From the cell containing the given text, extract its center point as (X, Y) coordinate. 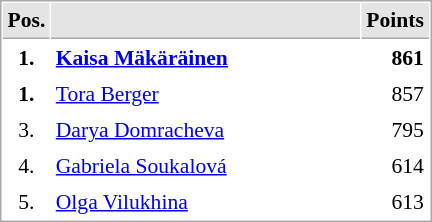
Tora Berger (206, 93)
Pos. (26, 21)
Kaisa Mäkäräinen (206, 57)
Gabriela Soukalová (206, 165)
857 (396, 93)
Olga Vilukhina (206, 201)
5. (26, 201)
861 (396, 57)
Darya Domracheva (206, 129)
613 (396, 201)
Points (396, 21)
614 (396, 165)
3. (26, 129)
4. (26, 165)
795 (396, 129)
